Identify which cell holds the provided text, then report its [X, Y] central coordinate. 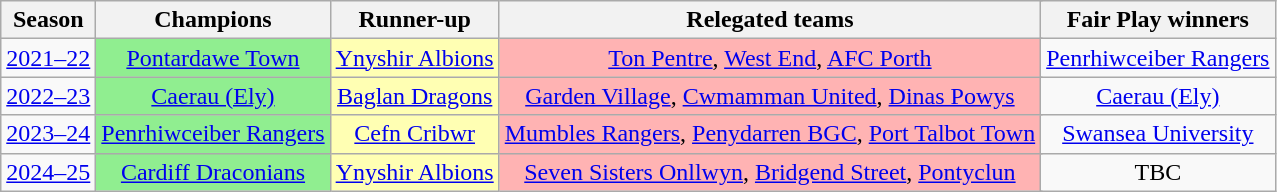
2024–25 [48, 172]
TBC [1158, 172]
Season [48, 20]
Mumbles Rangers, Penydarren BGC, Port Talbot Town [770, 134]
Ton Pentre, West End, AFC Porth [770, 58]
Pontardawe Town [213, 58]
Baglan Dragons [414, 96]
Cardiff Draconians [213, 172]
2021–22 [48, 58]
2023–24 [48, 134]
Fair Play winners [1158, 20]
Cefn Cribwr [414, 134]
Seven Sisters Onllwyn, Bridgend Street, Pontyclun [770, 172]
Runner-up [414, 20]
Garden Village, Cwmamman United, Dinas Powys [770, 96]
Champions [213, 20]
Swansea University [1158, 134]
2022–23 [48, 96]
Relegated teams [770, 20]
